Capture the cell that displays the provided text and extract its [X, Y] central coordinate. 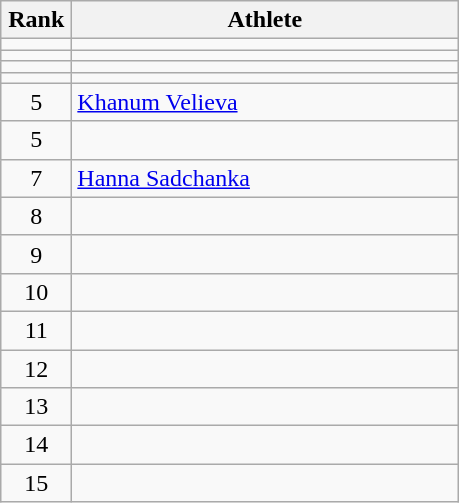
11 [36, 330]
10 [36, 292]
Hanna Sadchanka [265, 178]
14 [36, 445]
Athlete [265, 20]
13 [36, 407]
7 [36, 178]
Rank [36, 20]
9 [36, 254]
12 [36, 369]
15 [36, 483]
Khanum Velieva [265, 102]
8 [36, 216]
